From the cell containing the given text, extract its center point as [X, Y] coordinate. 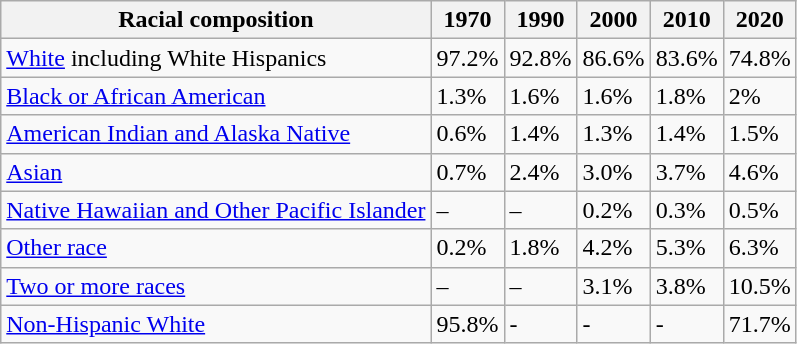
0.6% [468, 134]
10.5% [760, 286]
2.4% [540, 172]
0.7% [468, 172]
83.6% [686, 58]
2010 [686, 20]
Native Hawaiian and Other Pacific Islander [216, 210]
92.8% [540, 58]
5.3% [686, 248]
95.8% [468, 324]
Other race [216, 248]
Two or more races [216, 286]
Black or African American [216, 96]
4.2% [614, 248]
4.6% [760, 172]
0.5% [760, 210]
Non-Hispanic White [216, 324]
3.0% [614, 172]
2020 [760, 20]
3.8% [686, 286]
White including White Hispanics [216, 58]
71.7% [760, 324]
86.6% [614, 58]
74.8% [760, 58]
0.3% [686, 210]
3.7% [686, 172]
1990 [540, 20]
2000 [614, 20]
3.1% [614, 286]
97.2% [468, 58]
1970 [468, 20]
American Indian and Alaska Native [216, 134]
2% [760, 96]
1.5% [760, 134]
6.3% [760, 248]
Asian [216, 172]
Racial composition [216, 20]
